Return the (x, y) coordinate for the center point of the cell that contains the specified text.  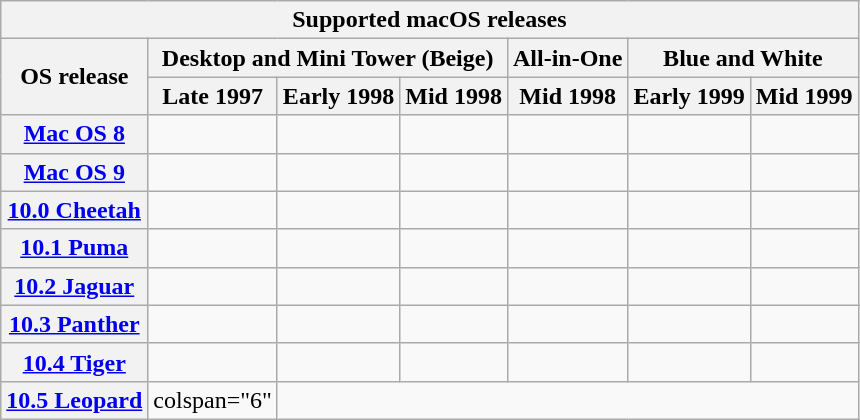
10.2 Jaguar (74, 286)
10.3 Panther (74, 324)
All-in-One (567, 58)
10.1 Puma (74, 248)
Early 1998 (338, 96)
Blue and White (743, 58)
Late 1997 (213, 96)
Mac OS 9 (74, 172)
10.5 Leopard (74, 400)
10.0 Cheetah (74, 210)
Mid 1999 (804, 96)
Desktop and Mini Tower (Beige) (328, 58)
colspan="6" (213, 400)
10.4 Tiger (74, 362)
OS release (74, 77)
Mac OS 8 (74, 134)
Early 1999 (689, 96)
Supported macOS releases (430, 20)
